Identify which cell holds the provided text, then report its [x, y] central coordinate. 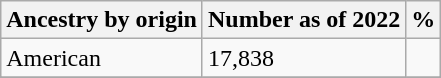
American [102, 58]
17,838 [304, 58]
Ancestry by origin [102, 20]
% [424, 20]
Number as of 2022 [304, 20]
